Return the (x, y) coordinate for the center point of the cell that contains the specified text.  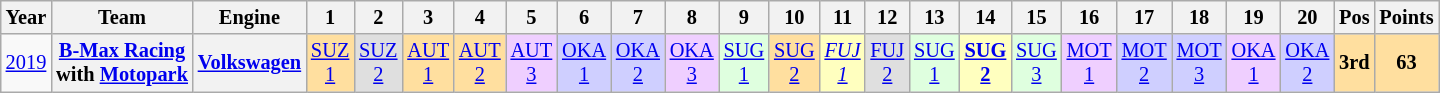
7 (638, 17)
AUT1 (428, 63)
18 (1200, 17)
11 (843, 17)
AUT2 (480, 63)
17 (1144, 17)
3rd (1354, 63)
MOT1 (1090, 63)
Team (122, 17)
SUZ2 (378, 63)
12 (887, 17)
15 (1036, 17)
10 (794, 17)
63 (1406, 63)
AUT3 (532, 63)
B-Max Racingwith Motopark (122, 63)
9 (744, 17)
16 (1090, 17)
FUJ2 (887, 63)
2 (378, 17)
3 (428, 17)
14 (986, 17)
OKA3 (692, 63)
MOT2 (1144, 63)
1 (330, 17)
4 (480, 17)
20 (1307, 17)
13 (934, 17)
Pos (1354, 17)
19 (1254, 17)
Engine (250, 17)
Points (1406, 17)
MOT3 (1200, 63)
2019 (26, 63)
Volkswagen (250, 63)
6 (584, 17)
FUJ1 (843, 63)
8 (692, 17)
SUG3 (1036, 63)
SUZ1 (330, 63)
5 (532, 17)
Year (26, 17)
